Provide the (x, y) coordinate of the cell's center where the given text is located.  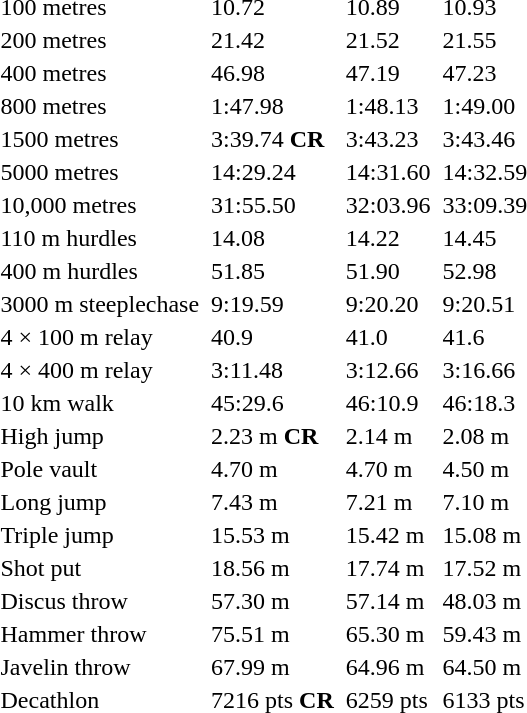
15.53 m (273, 535)
3:12.66 (388, 370)
3:43.23 (388, 139)
14.22 (388, 238)
40.9 (273, 337)
65.30 m (388, 634)
46:10.9 (388, 403)
51.85 (273, 271)
64.96 m (388, 667)
41.0 (388, 337)
47.19 (388, 73)
14:31.60 (388, 172)
7.43 m (273, 502)
17.74 m (388, 568)
9:19.59 (273, 304)
45:29.6 (273, 403)
18.56 m (273, 568)
46.98 (273, 73)
15.42 m (388, 535)
21.42 (273, 40)
1:48.13 (388, 106)
14.08 (273, 238)
51.90 (388, 271)
57.14 m (388, 601)
9:20.20 (388, 304)
3:11.48 (273, 370)
2.23 m CR (273, 436)
32:03.96 (388, 205)
57.30 m (273, 601)
3:39.74 CR (273, 139)
14:29.24 (273, 172)
7.21 m (388, 502)
75.51 m (273, 634)
31:55.50 (273, 205)
2.14 m (388, 436)
67.99 m (273, 667)
21.52 (388, 40)
1:47.98 (273, 106)
